Detect which cell encompasses the target text, then output its [x, y] center coordinate. 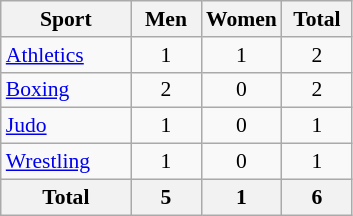
Men [166, 19]
Women [242, 19]
Judo [66, 126]
Wrestling [66, 162]
6 [317, 197]
Boxing [66, 90]
Sport [66, 19]
Athletics [66, 55]
5 [166, 197]
